Provide the [X, Y] coordinate of the cell's center where the given text is located.  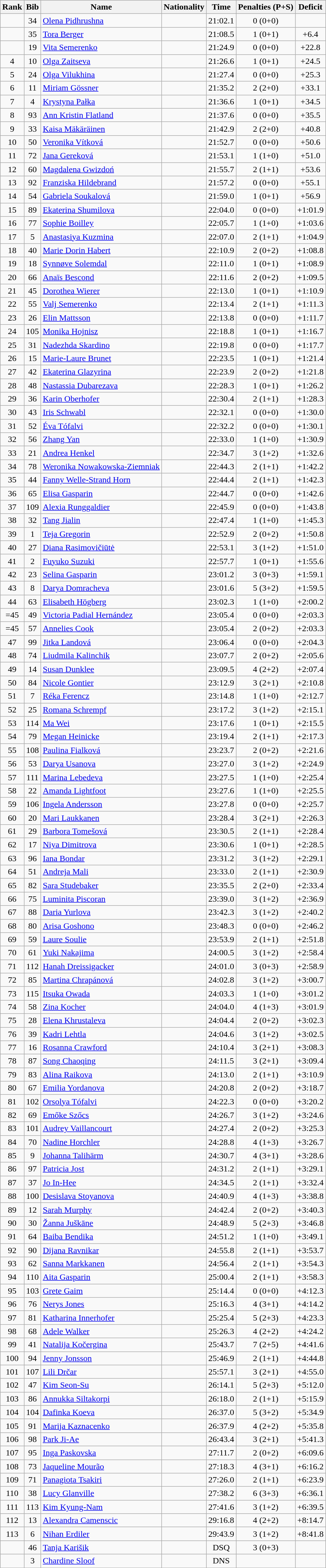
+3:32.4 [310, 1182]
Selina Gasparin [101, 574]
22:44.4 [221, 480]
+4:55.0 [310, 1372]
Emőke Szőcs [101, 1115]
23:23.7 [221, 750]
23:27.8 [221, 804]
21:37.6 [221, 115]
Zhang Yan [101, 439]
+3:54.3 [310, 1264]
+3:08.3 [310, 1048]
+2:33.4 [310, 885]
23:17.6 [221, 723]
Penalties (P+S) [266, 7]
22:28.3 [221, 385]
Jo In-Hee [101, 1182]
Jenny Jonsson [101, 1358]
+1:50.8 [310, 534]
22:44.3 [221, 466]
+3:01.9 [310, 1007]
Lili Drčar [101, 1372]
+1:30.9 [310, 439]
26:14.1 [221, 1385]
+1:55.6 [310, 561]
+5:15.9 [310, 1399]
+2:12.7 [310, 696]
Ann Kristin Flatland [101, 115]
+1:04.9 [310, 237]
+4:14.2 [310, 1304]
+4:41.6 [310, 1345]
+3:53.7 [310, 1250]
21:57.2 [221, 183]
+5:12.0 [310, 1385]
23:01.6 [221, 588]
23:27.5 [221, 777]
Marija Kaznacenko [101, 1426]
+8:14.7 [310, 1520]
Megan Heinicke [101, 737]
Natalija Kočergina [101, 1345]
+2:25.7 [310, 804]
Song Chaoqing [101, 1061]
23:42.3 [221, 912]
24:26.7 [221, 1115]
24:34.5 [221, 1182]
21:55.7 [221, 169]
Kim Kyung-Nam [101, 1507]
Olga Zaitseva [101, 61]
+33.1 [310, 88]
+2:51.8 [310, 939]
+2:58.9 [310, 966]
22:18.8 [221, 331]
Dijana Ravnikar [101, 1250]
+3:38.8 [310, 1196]
Kim Seon-Su [101, 1385]
26:18.0 [221, 1399]
Panagiota Tsakiri [101, 1480]
24:30.7 [221, 1155]
24:28.8 [221, 1142]
+1:28.3 [310, 399]
+3:18.7 [310, 1088]
Nicole Gontier [101, 683]
46 [33, 1547]
45 [33, 291]
Alina Raikova [101, 1075]
27:18.3 [221, 1466]
23:35.5 [221, 885]
+1:26.2 [310, 385]
24:27.4 [221, 1129]
+1:21.8 [310, 372]
24:48.9 [221, 1223]
24:13.0 [221, 1075]
Luminita Piscoran [101, 899]
Žanna Juškāne [101, 1223]
24:10.4 [221, 1048]
+1:51.0 [310, 547]
+2:46.2 [310, 926]
Valj Semerenko [101, 304]
Weronika Nowakowska-Ziemniak [101, 466]
+5:34.9 [310, 1412]
+3:20.2 [310, 1102]
25:57.1 [221, 1372]
25:00.4 [221, 1277]
24:40.9 [221, 1196]
21:53.1 [221, 155]
+1:59.5 [310, 588]
23:07.7 [221, 656]
+2:26.3 [310, 818]
+2:05.6 [310, 656]
+2:04.3 [310, 642]
+6.4 [310, 34]
Orsolya Tófalvi [101, 1102]
Anaïs Bescond [101, 277]
22:47.4 [221, 520]
22:23.5 [221, 358]
Johanna Talihärm [101, 1155]
Kaisa Mäkäräinen [101, 129]
+1:11.7 [310, 318]
Romana Schrempf [101, 710]
+1:42.2 [310, 466]
Annukka Siltakorpi [101, 1399]
Patricia Jost [101, 1169]
23:27.0 [221, 764]
Itsuka Owada [101, 993]
24:22.3 [221, 1102]
+2:40.2 [310, 912]
Mari Laukkanen [101, 818]
Sanna Markkanen [101, 1264]
Tang Jialin [101, 520]
+50.6 [310, 142]
114 [33, 723]
26:37.9 [221, 1426]
29:16.8 [221, 1520]
DNS [221, 1561]
+1:59.1 [310, 574]
22:13.4 [221, 304]
+1:30.1 [310, 426]
1 [33, 534]
21:26.6 [221, 61]
Magdalena Gwizdoń [101, 169]
26:43.4 [221, 1439]
Ingela Andersson [101, 804]
+2:15.5 [310, 723]
+6:16.2 [310, 1466]
Park Ji-Ae [101, 1439]
+3:28.6 [310, 1155]
+2:30.9 [310, 872]
25:25.4 [221, 1318]
22:07.0 [221, 237]
23:17.2 [221, 710]
22:04.0 [221, 210]
+1:16.7 [310, 331]
Dorothea Wierer [101, 291]
Diana Rasimovičiūtė [101, 547]
Amanda Lightfoot [101, 791]
+24.5 [310, 61]
Name [101, 7]
25:14.4 [221, 1291]
25:26.3 [221, 1331]
Kadri Lehtla [101, 1034]
+1:42.3 [310, 480]
Éva Tófalvi [101, 426]
22:11.0 [221, 264]
Hanah Dreissigacker [101, 966]
27:41.6 [221, 1507]
22:19.8 [221, 345]
+1:03.6 [310, 223]
+3:09.4 [310, 1061]
+5:41.3 [310, 1439]
+3:26.7 [310, 1142]
Baiba Bendika [101, 1236]
Alexandra Camenscic [101, 1520]
Monika Hojnisz [101, 331]
23:27.6 [221, 791]
24:00.5 [221, 953]
+2:58.4 [310, 953]
Yuki Nakajima [101, 953]
24:42.4 [221, 1209]
+3:02.3 [310, 1020]
Annelies Cook [101, 629]
+2:21.6 [310, 750]
+1:01.9 [310, 210]
Nihan Erdiler [101, 1534]
22:53.1 [221, 547]
23:39.0 [221, 899]
22:05.7 [221, 223]
DSQ [221, 1547]
Synnøve Solemdal [101, 264]
+34.5 [310, 102]
+3:01.2 [310, 993]
+1:21.4 [310, 358]
Jana Gereková [101, 155]
23:33.0 [221, 872]
27:38.2 [221, 1493]
+6:09.6 [310, 1453]
+6:23.9 [310, 1480]
Veronika Vítková [101, 142]
+51.0 [310, 155]
22:32.2 [221, 426]
Gabriela Soukalová [101, 196]
+2:28.4 [310, 831]
23:30.5 [221, 831]
6 (3+3) [266, 1493]
24:31.2 [221, 1169]
24:04.0 [221, 1007]
+3:46.8 [310, 1223]
21:42.9 [221, 129]
+3:10.9 [310, 1075]
+40.8 [310, 129]
Teja Gregorin [101, 534]
Elena Khrustaleva [101, 1020]
+1:11.3 [310, 304]
+5:35.8 [310, 1426]
22:13.8 [221, 318]
Elisa Gasparin [101, 493]
29:43.9 [221, 1534]
24:03.3 [221, 993]
Victoria Padial Hernández [101, 615]
21:52.7 [221, 142]
Arisa Goshono [101, 926]
+2:24.9 [310, 764]
Sarah Murphy [101, 1209]
+3:00.7 [310, 980]
22:33.0 [221, 439]
Audrey Vaillancourt [101, 1129]
Inga Paskovska [101, 1453]
22:57.7 [221, 561]
Nerys Jones [101, 1304]
Elin Mattsson [101, 318]
21:08.5 [221, 34]
+8:41.8 [310, 1534]
Franziska Hildebrand [101, 183]
Bib [33, 7]
21:27.4 [221, 75]
+6:36.1 [310, 1493]
27:11.7 [221, 1453]
+2:29.1 [310, 858]
23:06.4 [221, 642]
+2:25.4 [310, 777]
Sara Studebaker [101, 885]
+53.6 [310, 169]
+1:08.9 [310, 264]
Olena Pidhrushna [101, 21]
Karin Oberhofer [101, 399]
2 [33, 561]
Dafinka Koeva [101, 1412]
+2:17.3 [310, 737]
Barbora Tomešová [101, 831]
Zina Kocher [101, 1007]
+1:32.6 [310, 453]
Chardine Sloof [101, 1561]
Andrea Henkel [101, 453]
22:10.9 [221, 250]
Grete Gaim [101, 1291]
Jitka Landová [101, 642]
+2:36.9 [310, 899]
23:01.2 [221, 574]
+1:08.8 [310, 250]
Time [221, 7]
Vita Semerenko [101, 48]
Liudmila Kalinchik [101, 656]
22:44.7 [221, 493]
Katharina Innerhofer [101, 1318]
22:11.6 [221, 277]
Elisabeth Högberg [101, 602]
24:04.4 [221, 1020]
Lucy Glanville [101, 1493]
+2:25.5 [310, 791]
23:53.9 [221, 939]
23:02.3 [221, 602]
+1:45.3 [310, 520]
21:24.9 [221, 48]
+2:28.5 [310, 845]
23:30.6 [221, 845]
23:12.9 [221, 683]
Laure Soulie [101, 939]
+3:25.3 [310, 1129]
+3:58.3 [310, 1277]
Marina Lebedeva [101, 777]
+1:10.9 [310, 291]
21:35.2 [221, 88]
Paulina Fialková [101, 750]
24:51.2 [221, 1236]
Sophie Boilley [101, 223]
Nationality [184, 7]
+6:39.5 [310, 1507]
+3:49.1 [310, 1236]
7 (2+5) [266, 1345]
Emilia Yordanova [101, 1088]
Tora Berger [101, 34]
Jaqueline Mourão [101, 1466]
Marie-Laure Brunet [101, 358]
22:34.7 [221, 453]
+4:44.8 [310, 1358]
+4:24.2 [310, 1331]
+4:23.3 [310, 1318]
Martina Chrapánová [101, 980]
Niya Dimitrova [101, 845]
Alexia Runggaldier [101, 507]
+3:02.5 [310, 1034]
+55.1 [310, 183]
+2:00.2 [310, 602]
Nastassia Dubarezava [101, 385]
+3:29.1 [310, 1169]
24:55.8 [221, 1250]
23:14.8 [221, 696]
Anastasiya Kuzmina [101, 237]
+1:43.8 [310, 507]
22:13.0 [221, 291]
+2:10.8 [310, 683]
24:01.0 [221, 966]
+4:12.3 [310, 1291]
21:02.1 [221, 21]
115 [33, 993]
Darya Usanova [101, 764]
22:52.9 [221, 534]
Miriam Gössner [101, 88]
Tanja Karišik [101, 1547]
23:48.3 [221, 926]
Rank [12, 7]
23:28.4 [221, 818]
3 [33, 1561]
+25.3 [310, 75]
Aita Gasparin [101, 1277]
26:37.0 [221, 1412]
Ekaterina Glazyrina [101, 372]
Fuyuko Suzuki [101, 561]
24:04.6 [221, 1034]
27:26.0 [221, 1480]
+3:24.6 [310, 1115]
22:30.4 [221, 399]
Nadezhda Skardino [101, 345]
22:32.1 [221, 413]
23:31.2 [221, 858]
Rosanna Crawford [101, 1048]
Marie Dorin Habert [101, 250]
22:45.9 [221, 507]
Nadine Horchler [101, 1142]
24:11.5 [221, 1061]
Adele Walker [101, 1331]
21:36.6 [221, 102]
+2:07.4 [310, 669]
+1:17.7 [310, 345]
Fanny Welle-Strand Horn [101, 480]
+2:15.1 [310, 710]
24:56.4 [221, 1264]
+56.9 [310, 196]
23:09.5 [221, 669]
Susan Dunklee [101, 669]
+1:09.5 [310, 277]
Olga Vilukhina [101, 75]
+3:40.3 [310, 1209]
Réka Ferencz [101, 696]
Iris Schwabl [101, 413]
25:46.9 [221, 1358]
25:43.7 [221, 1345]
+22.8 [310, 48]
+1:30.0 [310, 413]
21:59.0 [221, 196]
Darya Domracheva [101, 588]
Ekaterina Shumilova [101, 210]
24:02.8 [221, 980]
Daria Yurlova [101, 912]
Deficit [310, 7]
24:20.8 [221, 1088]
23:19.4 [221, 737]
Iana Bondar [101, 858]
Ma Wei [101, 723]
+35.5 [310, 115]
Andreja Mali [101, 872]
Krystyna Pałka [101, 102]
+1:42.6 [310, 493]
Desislava Stoyanova [101, 1196]
25:16.3 [221, 1304]
22:23.9 [221, 372]
